Capture the cell that displays the provided text and extract its (X, Y) central coordinate. 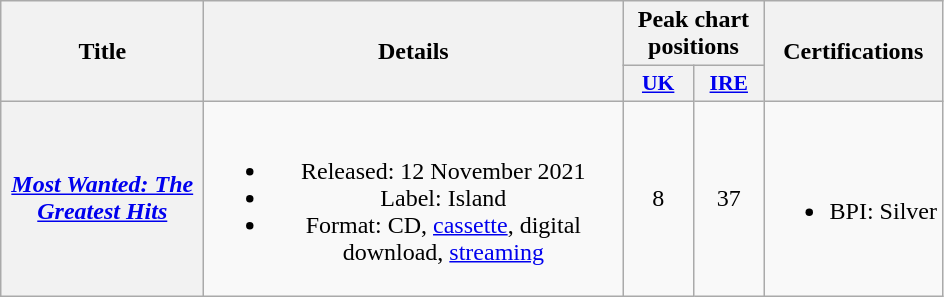
IRE (728, 84)
BPI: Silver (853, 198)
37 (728, 198)
Certifications (853, 52)
8 (658, 198)
Title (102, 52)
Released: 12 November 2021Label: IslandFormat: CD, cassette, digital download, streaming (414, 198)
UK (658, 84)
Details (414, 52)
Most Wanted: The Greatest Hits (102, 198)
Peak chart positions (694, 34)
